Return the [X, Y] coordinate for the center point of the cell that contains the specified text.  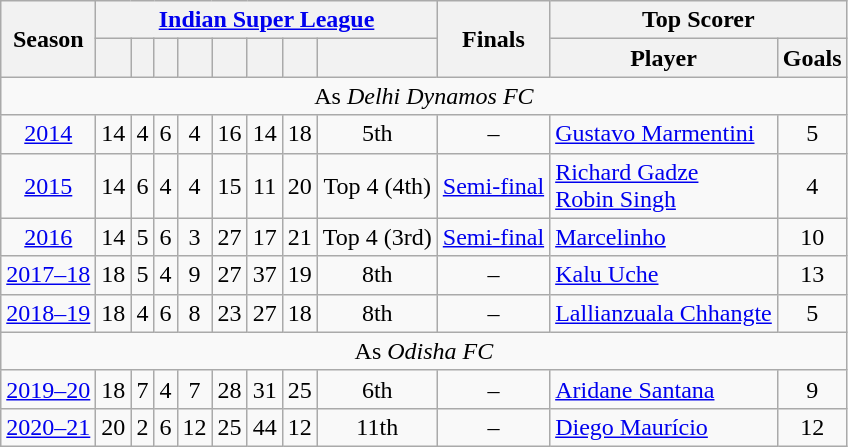
Indian Super League [266, 20]
13 [812, 275]
31 [264, 389]
2 [142, 427]
Marcelinho [664, 237]
Goals [812, 58]
Gustavo Marmentini [664, 134]
2017–18 [48, 275]
44 [264, 427]
5th [377, 134]
10 [812, 237]
23 [230, 313]
Lallianzuala Chhangte [664, 313]
As Delhi Dynamos FC [424, 96]
Top 4 (4th) [377, 186]
Finals [493, 39]
8 [194, 313]
Season [48, 39]
As Odisha FC [424, 351]
Diego Maurício [664, 427]
16 [230, 134]
Player [664, 58]
2020–21 [48, 427]
11 [264, 186]
37 [264, 275]
3 [194, 237]
Richard Gadze Robin Singh [664, 186]
28 [230, 389]
11th [377, 427]
17 [264, 237]
Aridane Santana [664, 389]
2018–19 [48, 313]
2014 [48, 134]
Kalu Uche [664, 275]
21 [300, 237]
6th [377, 389]
2015 [48, 186]
19 [300, 275]
Top 4 (3rd) [377, 237]
2019–20 [48, 389]
15 [230, 186]
2016 [48, 237]
Top Scorer [698, 20]
